Identify which cell holds the provided text, then report its [x, y] central coordinate. 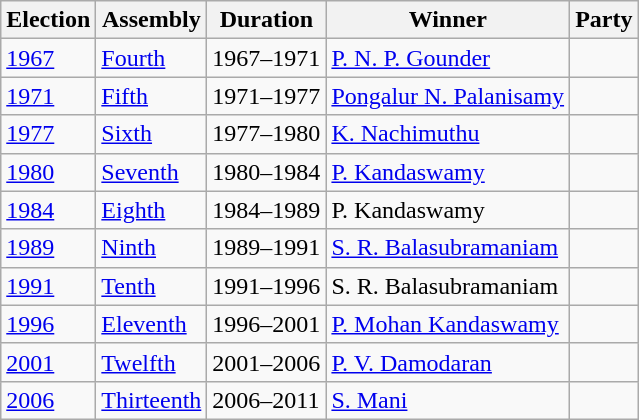
1980 [48, 172]
1971 [48, 96]
2006 [48, 400]
Eleventh [152, 324]
1991 [48, 286]
1971–1977 [266, 96]
Ninth [152, 248]
1989–1991 [266, 248]
Twelfth [152, 362]
P. N. P. Gounder [448, 58]
1996 [48, 324]
P. V. Damodaran [448, 362]
1967 [48, 58]
1980–1984 [266, 172]
2001–2006 [266, 362]
Seventh [152, 172]
1967–1971 [266, 58]
Pongalur N. Palanisamy [448, 96]
1991–1996 [266, 286]
Fifth [152, 96]
1996–2001 [266, 324]
1977–1980 [266, 134]
Tenth [152, 286]
Thirteenth [152, 400]
1977 [48, 134]
Fourth [152, 58]
Duration [266, 20]
S. Mani [448, 400]
Eighth [152, 210]
2006–2011 [266, 400]
Assembly [152, 20]
K. Nachimuthu [448, 134]
Sixth [152, 134]
2001 [48, 362]
Winner [448, 20]
Election [48, 20]
P. Mohan Kandaswamy [448, 324]
1984 [48, 210]
Party [604, 20]
1984–1989 [266, 210]
1989 [48, 248]
